For the text-containing cell, return its midpoint in (X, Y) coordinate format. 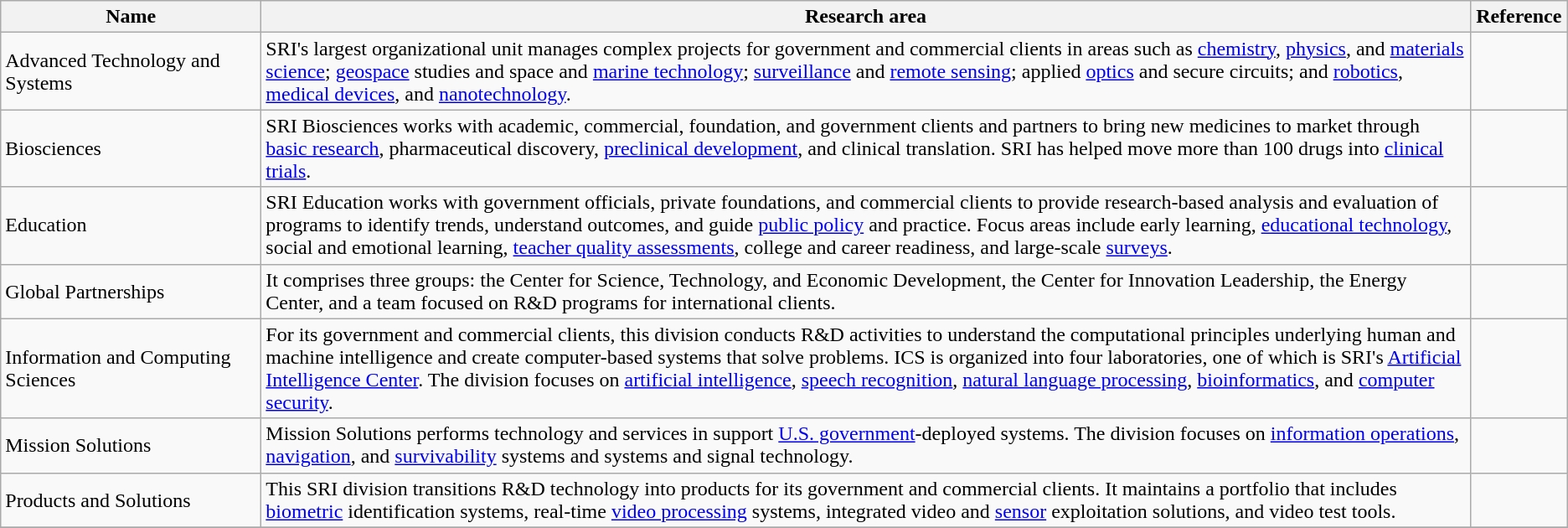
Information and Computing Sciences (131, 369)
Reference (1519, 17)
Global Partnerships (131, 292)
Advanced Technology and Systems (131, 71)
Mission Solutions (131, 446)
Name (131, 17)
Biosciences (131, 148)
Products and Solutions (131, 500)
Education (131, 225)
Research area (866, 17)
